Provide the (x, y) coordinate of the cell's center where the given text is located.  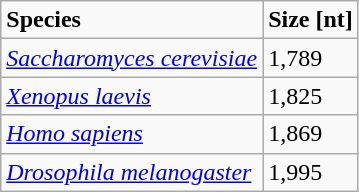
Homo sapiens (132, 134)
Drosophila melanogaster (132, 172)
1,995 (311, 172)
1,825 (311, 96)
Xenopus laevis (132, 96)
1,789 (311, 58)
Saccharomyces cerevisiae (132, 58)
1,869 (311, 134)
Species (132, 20)
Size [nt] (311, 20)
